Pinpoint the cell where the given text exists, returning its (x, y) midpoint coordinate. 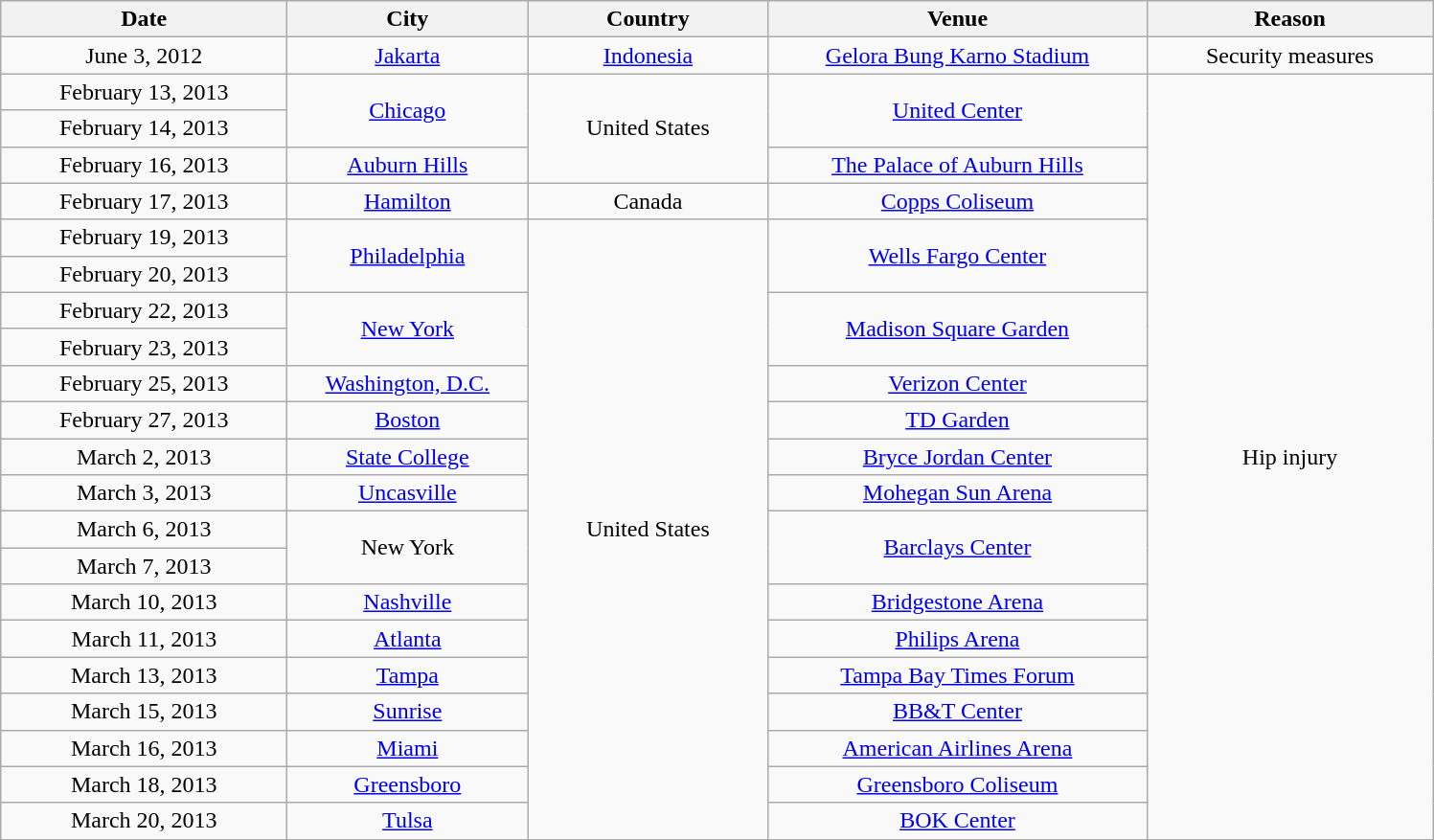
Sunrise (408, 712)
Wells Fargo Center (958, 256)
March 2, 2013 (144, 457)
February 25, 2013 (144, 383)
Auburn Hills (408, 165)
Gelora Bung Karno Stadium (958, 56)
March 7, 2013 (144, 566)
United Center (958, 110)
Venue (958, 19)
Tulsa (408, 821)
March 16, 2013 (144, 748)
Hamilton (408, 201)
March 13, 2013 (144, 675)
Verizon Center (958, 383)
March 15, 2013 (144, 712)
March 11, 2013 (144, 639)
Copps Coliseum (958, 201)
BOK Center (958, 821)
Boston (408, 420)
February 19, 2013 (144, 238)
Country (648, 19)
March 10, 2013 (144, 602)
Greensboro Coliseum (958, 784)
Barclays Center (958, 548)
City (408, 19)
Canada (648, 201)
Security measures (1289, 56)
February 17, 2013 (144, 201)
State College (408, 457)
American Airlines Arena (958, 748)
Nashville (408, 602)
February 27, 2013 (144, 420)
Jakarta (408, 56)
Greensboro (408, 784)
Mohegan Sun Arena (958, 493)
Indonesia (648, 56)
Date (144, 19)
Reason (1289, 19)
March 18, 2013 (144, 784)
TD Garden (958, 420)
Washington, D.C. (408, 383)
March 20, 2013 (144, 821)
The Palace of Auburn Hills (958, 165)
February 22, 2013 (144, 310)
Madison Square Garden (958, 329)
BB&T Center (958, 712)
February 14, 2013 (144, 128)
Bridgestone Arena (958, 602)
Hip injury (1289, 456)
Bryce Jordan Center (958, 457)
Chicago (408, 110)
Miami (408, 748)
Philadelphia (408, 256)
Uncasville (408, 493)
June 3, 2012 (144, 56)
Atlanta (408, 639)
February 20, 2013 (144, 274)
February 23, 2013 (144, 347)
March 6, 2013 (144, 530)
Philips Arena (958, 639)
February 13, 2013 (144, 92)
February 16, 2013 (144, 165)
March 3, 2013 (144, 493)
Tampa Bay Times Forum (958, 675)
Tampa (408, 675)
